Pinpoint the cell where the given text exists, returning its (X, Y) midpoint coordinate. 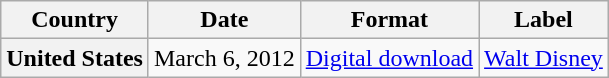
March 6, 2012 (224, 58)
Label (544, 20)
Walt Disney (544, 58)
Format (389, 20)
Country (75, 20)
Digital download (389, 58)
Date (224, 20)
United States (75, 58)
